Determine the (X, Y) coordinate at the center of the cell enclosing the given text.  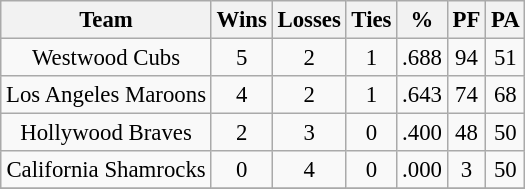
% (422, 20)
68 (506, 95)
74 (466, 95)
Westwood Cubs (106, 58)
Team (106, 20)
.400 (422, 133)
California Shamrocks (106, 170)
94 (466, 58)
Los Angeles Maroons (106, 95)
.643 (422, 95)
PF (466, 20)
Losses (309, 20)
51 (506, 58)
48 (466, 133)
Wins (242, 20)
5 (242, 58)
Hollywood Braves (106, 133)
.688 (422, 58)
.000 (422, 170)
PA (506, 20)
Ties (372, 20)
